Detect which cell encompasses the target text, then output its [X, Y] center coordinate. 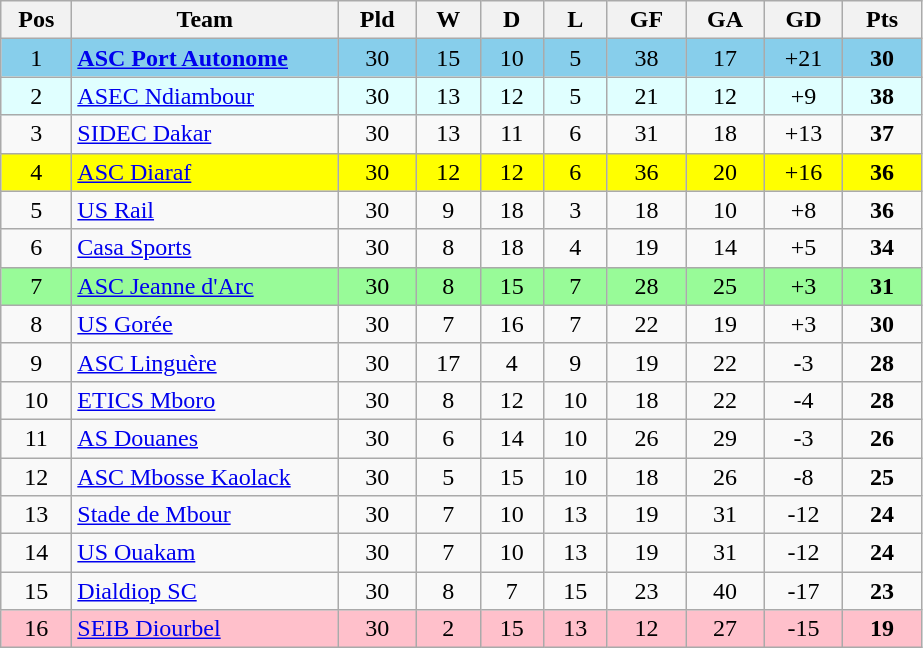
Pos [36, 20]
20 [726, 172]
GD [804, 20]
-17 [804, 591]
-8 [804, 477]
W [448, 20]
-15 [804, 629]
US Rail [205, 210]
Dialdiop SC [205, 591]
SEIB Diourbel [205, 629]
29 [726, 438]
21 [646, 96]
Team [205, 20]
ETICS Mboro [205, 400]
SIDEC Dakar [205, 134]
Pts [882, 20]
Casa Sports [205, 248]
GF [646, 20]
ASC Diaraf [205, 172]
+16 [804, 172]
+21 [804, 58]
L [576, 20]
ASC Linguère [205, 362]
40 [726, 591]
ASC Mbosse Kaolack [205, 477]
+9 [804, 96]
ASC Port Autonome [205, 58]
US Gorée [205, 324]
+13 [804, 134]
+5 [804, 248]
US Ouakam [205, 553]
37 [882, 134]
1 [36, 58]
ASEC Ndiambour [205, 96]
Pld [378, 20]
+8 [804, 210]
-4 [804, 400]
AS Douanes [205, 438]
ASC Jeanne d'Arc [205, 286]
D [512, 20]
27 [726, 629]
Stade de Mbour [205, 515]
34 [882, 248]
GA [726, 20]
